Provide the (X, Y) coordinate of the cell's center where the given text is located.  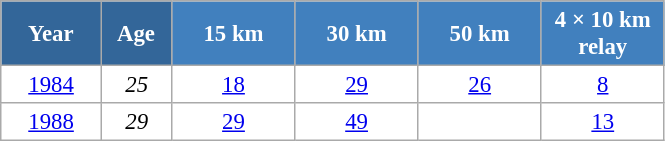
Age (136, 34)
1988 (52, 122)
30 km (356, 34)
50 km (480, 34)
Year (52, 34)
18 (234, 85)
1984 (52, 85)
13 (602, 122)
15 km (234, 34)
49 (356, 122)
26 (480, 85)
8 (602, 85)
25 (136, 85)
4 × 10 km relay (602, 34)
